Identify which cell holds the provided text, then report its [x, y] central coordinate. 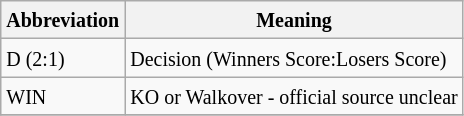
WIN [63, 96]
D (2:1) [63, 58]
Meaning [294, 20]
Abbreviation [63, 20]
Decision (Winners Score:Losers Score) [294, 58]
KO or Walkover - official source unclear [294, 96]
